Pinpoint the cell where the given text exists, returning its (X, Y) midpoint coordinate. 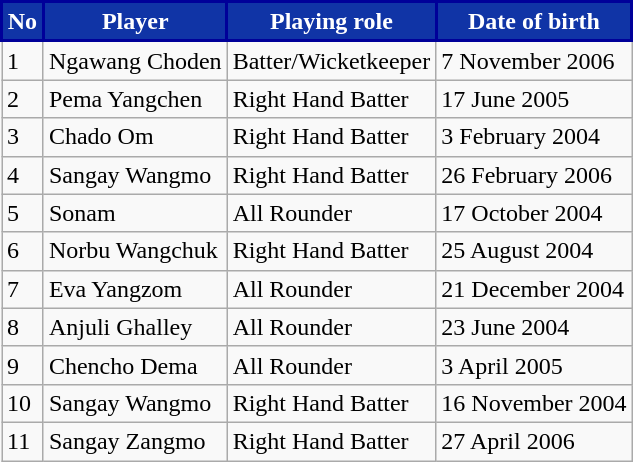
26 February 2006 (534, 175)
25 August 2004 (534, 251)
2 (23, 99)
Batter/Wicketkeeper (332, 60)
17 June 2005 (534, 99)
7 (23, 289)
Ngawang Choden (135, 60)
Chado Om (135, 137)
Chencho Dema (135, 365)
Eva Yangzom (135, 289)
8 (23, 327)
3 (23, 137)
7 November 2006 (534, 60)
17 October 2004 (534, 213)
Player (135, 22)
21 December 2004 (534, 289)
3 February 2004 (534, 137)
6 (23, 251)
11 (23, 441)
3 April 2005 (534, 365)
16 November 2004 (534, 403)
Playing role (332, 22)
No (23, 22)
Norbu Wangchuk (135, 251)
9 (23, 365)
1 (23, 60)
Pema Yangchen (135, 99)
4 (23, 175)
27 April 2006 (534, 441)
Sangay Zangmo (135, 441)
5 (23, 213)
Sonam (135, 213)
Date of birth (534, 22)
10 (23, 403)
Anjuli Ghalley (135, 327)
23 June 2004 (534, 327)
